Provide the (X, Y) coordinate of the cell's center where the given text is located.  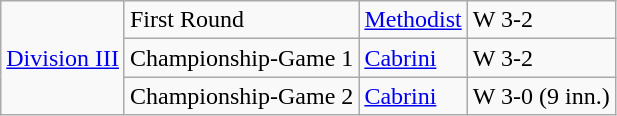
First Round (241, 20)
Championship-Game 1 (241, 58)
Championship-Game 2 (241, 96)
Methodist (413, 20)
Division III (63, 58)
W 3-0 (9 inn.) (541, 96)
